Determine the [X, Y] coordinate at the center of the cell enclosing the given text.  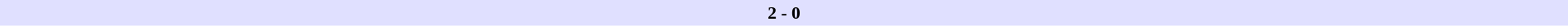
2 - 0 [784, 13]
